Pinpoint the cell where the given text exists, returning its (X, Y) midpoint coordinate. 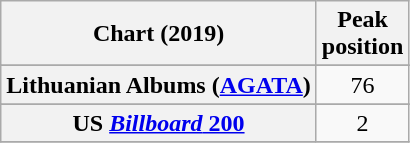
76 (362, 85)
US Billboard 200 (159, 123)
Chart (2019) (159, 34)
Lithuanian Albums (AGATA) (159, 85)
Peakposition (362, 34)
2 (362, 123)
